For the text-containing cell, return its midpoint in [x, y] coordinate format. 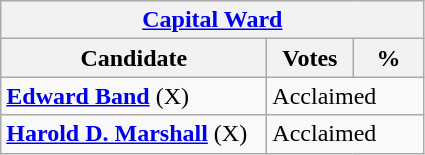
Edward Band (X) [134, 96]
Harold D. Marshall (X) [134, 134]
Votes [310, 58]
% [388, 58]
Capital Ward [212, 20]
Candidate [134, 58]
